For the text-containing cell, return its midpoint in [x, y] coordinate format. 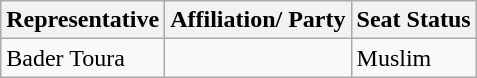
Muslim [414, 58]
Representative [83, 20]
Bader Toura [83, 58]
Seat Status [414, 20]
Affiliation/ Party [258, 20]
